Pinpoint the cell where the given text exists, returning its (x, y) midpoint coordinate. 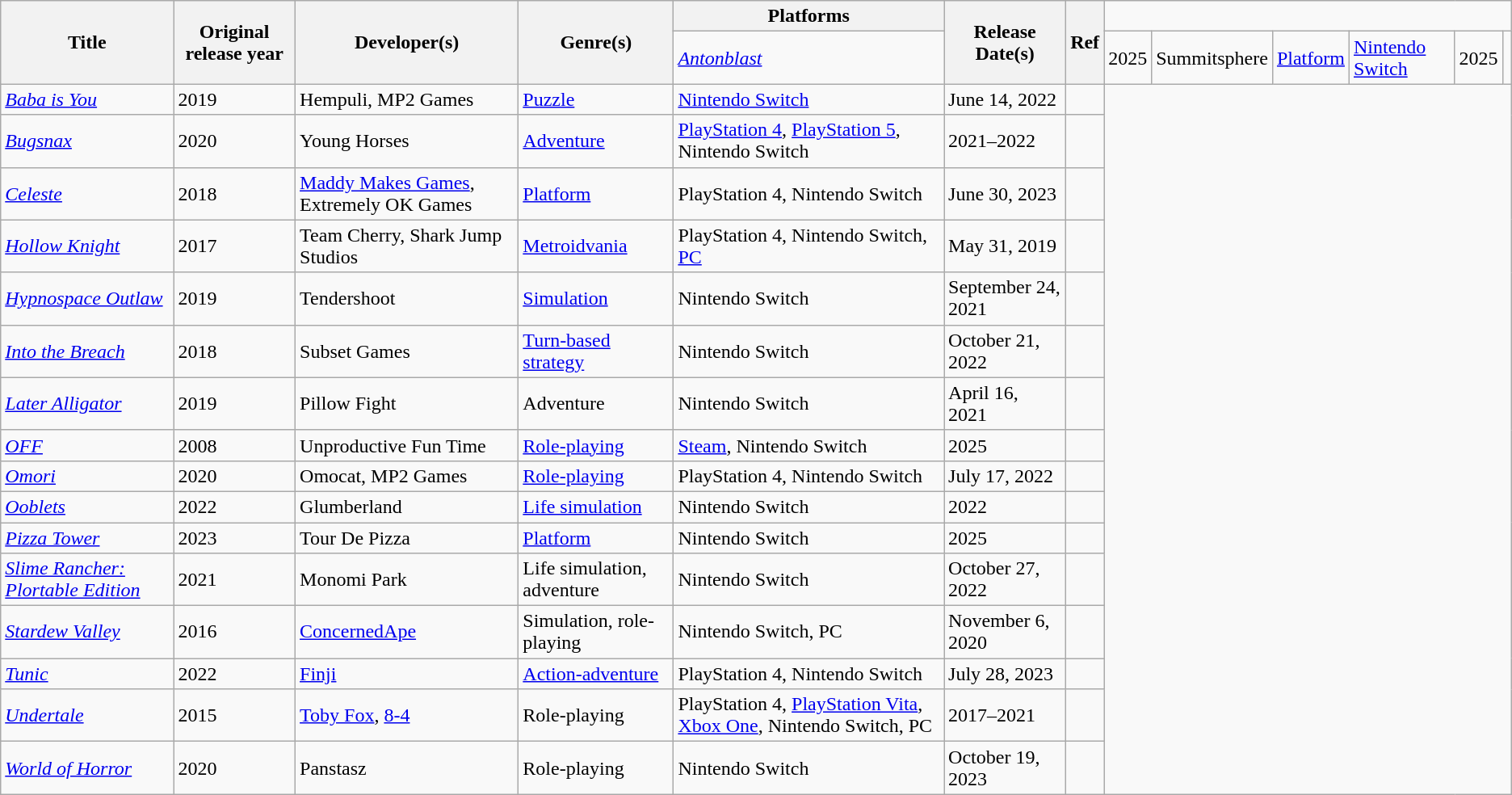
PlayStation 4, PlayStation Vita, Xbox One, Nintendo Switch, PC (809, 716)
Hempuli, MP2 Games (407, 99)
September 24, 2021 (1005, 299)
Celeste (87, 194)
Toby Fox, 8-4 (407, 716)
Monomi Park (407, 580)
Hollow Knight (87, 246)
Tunic (87, 674)
July 17, 2022 (1005, 476)
Simulation, role-playing (596, 632)
Platforms (809, 16)
June 30, 2023 (1005, 194)
PlayStation 4, Nintendo Switch, PC (809, 246)
2015 (234, 716)
Tendershoot (407, 299)
2021 (234, 580)
Metroidvania (596, 246)
Omori (87, 476)
Pillow Fight (407, 404)
Maddy Makes Games, Extremely OK Games (407, 194)
2023 (234, 537)
Tour De Pizza (407, 537)
Omocat, MP2 Games (407, 476)
OFF (87, 445)
Young Horses (407, 141)
Summitsphere (1212, 58)
Release Date(s) (1005, 42)
Slime Rancher: Plortable Edition (87, 580)
Hypnospace Outlaw (87, 299)
2017–2021 (1005, 716)
Into the Breach (87, 351)
Subset Games (407, 351)
Ref (1086, 42)
Baba is You (87, 99)
Ooblets (87, 507)
ConcernedApe (407, 632)
Later Alligator (87, 404)
Action-adventure (596, 674)
Bugsnax (87, 141)
Genre(s) (596, 42)
Original release year (234, 42)
Turn-based strategy (596, 351)
Stardew Valley (87, 632)
Unproductive Fun Time (407, 445)
Puzzle (596, 99)
Steam, Nintendo Switch (809, 445)
Simulation (596, 299)
2017 (234, 246)
July 28, 2023 (1005, 674)
Developer(s) (407, 42)
May 31, 2019 (1005, 246)
PlayStation 4, PlayStation 5, Nintendo Switch (809, 141)
Pizza Tower (87, 537)
Finji (407, 674)
Undertale (87, 716)
Nintendo Switch, PC (809, 632)
Antonblast (809, 58)
2021–2022 (1005, 141)
October 27, 2022 (1005, 580)
Life simulation (596, 507)
Panstasz (407, 768)
November 6, 2020 (1005, 632)
World of Horror (87, 768)
Title (87, 42)
Team Cherry, Shark Jump Studios (407, 246)
April 16, 2021 (1005, 404)
2008 (234, 445)
Glumberland (407, 507)
October 21, 2022 (1005, 351)
June 14, 2022 (1005, 99)
Life simulation, adventure (596, 580)
2016 (234, 632)
October 19, 2023 (1005, 768)
